Return [x, y] of the center of cell containing provided text 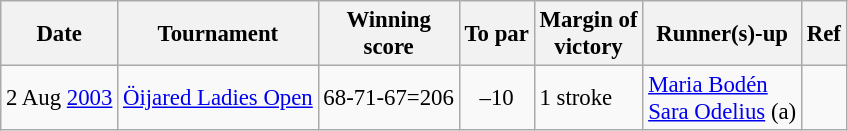
Maria Bodén Sara Odelius (a) [722, 98]
Ref [824, 34]
–10 [496, 98]
Tournament [218, 34]
Öijared Ladies Open [218, 98]
1 stroke [588, 98]
Date [60, 34]
Winningscore [388, 34]
Runner(s)-up [722, 34]
68-71-67=206 [388, 98]
To par [496, 34]
Margin ofvictory [588, 34]
2 Aug 2003 [60, 98]
